Return (X, Y) of the center of cell containing provided text 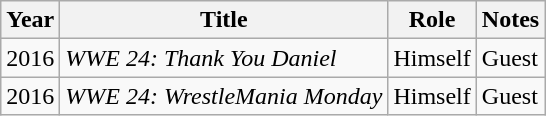
Notes (510, 20)
Year (30, 20)
Role (432, 20)
Title (224, 20)
WWE 24: WrestleMania Monday (224, 96)
WWE 24: Thank You Daniel (224, 58)
